Search for the cell housing the specified text and yield its (x, y) center coordinate. 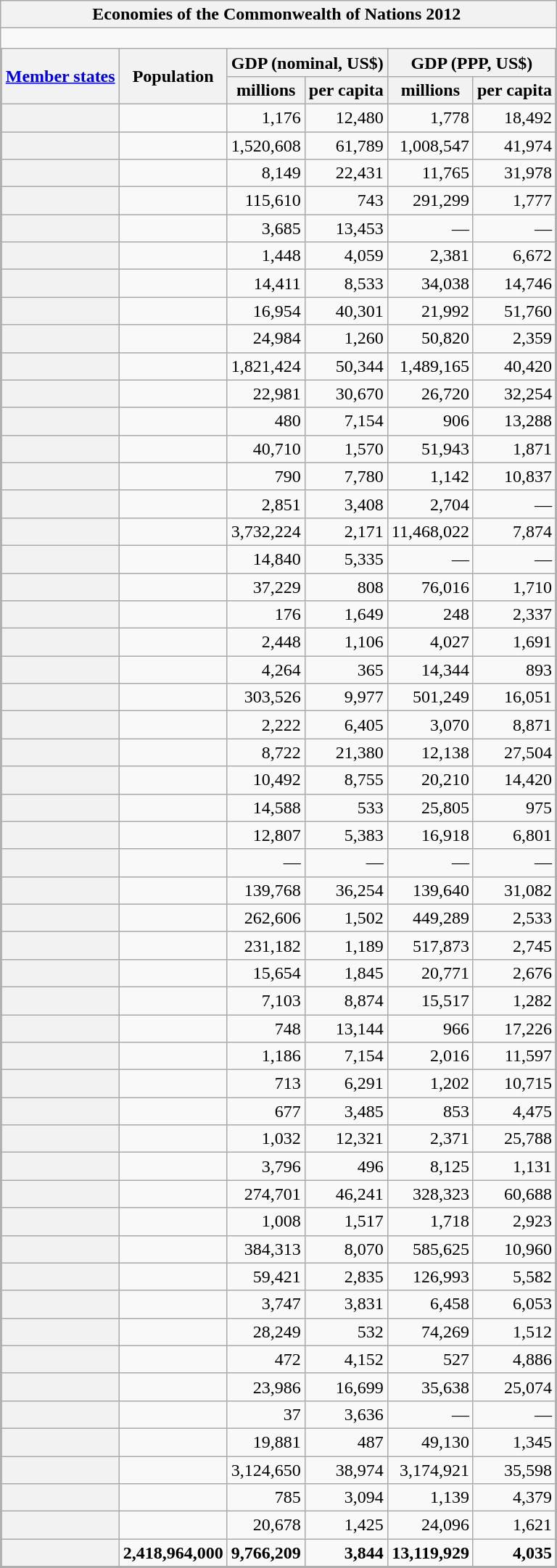
2,016 (430, 1056)
1,502 (346, 918)
11,468,022 (430, 531)
14,588 (265, 808)
6,458 (430, 1304)
1,142 (430, 476)
5,383 (346, 835)
12,480 (346, 117)
1,871 (514, 449)
24,096 (430, 1525)
GDP (nominal, US$) (308, 62)
7,780 (346, 476)
501,249 (430, 697)
139,640 (430, 890)
248 (430, 615)
2,704 (430, 504)
487 (346, 1442)
11,765 (430, 173)
1,282 (514, 1000)
790 (265, 476)
51,760 (514, 311)
9,766,209 (265, 1553)
532 (346, 1332)
19,881 (265, 1442)
18,492 (514, 117)
59,421 (265, 1277)
13,453 (346, 228)
496 (346, 1166)
8,125 (430, 1166)
38,974 (346, 1469)
35,638 (430, 1387)
2,851 (265, 504)
10,715 (514, 1084)
2,371 (430, 1139)
16,699 (346, 1387)
1,008,547 (430, 146)
4,059 (346, 256)
13,288 (514, 421)
1,425 (346, 1525)
16,954 (265, 311)
1,032 (265, 1139)
975 (514, 808)
4,475 (514, 1111)
3,124,650 (265, 1469)
24,984 (265, 339)
384,313 (265, 1249)
41,974 (514, 146)
37,229 (265, 586)
76,016 (430, 586)
10,837 (514, 476)
8,874 (346, 1000)
34,038 (430, 283)
748 (265, 1029)
13,144 (346, 1029)
5,582 (514, 1277)
2,337 (514, 615)
12,321 (346, 1139)
Member states (60, 76)
23,986 (265, 1387)
2,533 (514, 918)
14,344 (430, 670)
25,805 (430, 808)
50,344 (346, 366)
3,685 (265, 228)
8,070 (346, 1249)
1,778 (430, 117)
8,755 (346, 780)
20,678 (265, 1525)
1,621 (514, 1525)
1,845 (346, 973)
36,254 (346, 890)
3,747 (265, 1304)
14,840 (265, 559)
25,788 (514, 1139)
21,380 (346, 752)
966 (430, 1029)
40,301 (346, 311)
50,820 (430, 339)
139,768 (265, 890)
785 (265, 1498)
25,074 (514, 1387)
1,512 (514, 1332)
4,152 (346, 1359)
7,874 (514, 531)
27,504 (514, 752)
31,082 (514, 890)
20,771 (430, 973)
15,517 (430, 1000)
893 (514, 670)
1,821,424 (265, 366)
40,420 (514, 366)
3,070 (430, 725)
1,202 (430, 1084)
8,533 (346, 283)
1,345 (514, 1442)
10,960 (514, 1249)
14,411 (265, 283)
2,835 (346, 1277)
49,130 (430, 1442)
22,981 (265, 394)
3,796 (265, 1166)
4,379 (514, 1498)
527 (430, 1359)
6,405 (346, 725)
1,176 (265, 117)
14,420 (514, 780)
1,649 (346, 615)
2,448 (265, 642)
3,408 (346, 504)
533 (346, 808)
303,526 (265, 697)
906 (430, 421)
7,103 (265, 1000)
3,831 (346, 1304)
291,299 (430, 201)
17,226 (514, 1029)
1,139 (430, 1498)
61,789 (346, 146)
74,269 (430, 1332)
8,149 (265, 173)
5,335 (346, 559)
6,672 (514, 256)
1,489,165 (430, 366)
365 (346, 670)
2,171 (346, 531)
3,094 (346, 1498)
1,718 (430, 1221)
6,053 (514, 1304)
231,182 (265, 945)
1,777 (514, 201)
1,260 (346, 339)
3,485 (346, 1111)
3,174,921 (430, 1469)
4,035 (514, 1553)
12,138 (430, 752)
20,210 (430, 780)
1,106 (346, 642)
449,289 (430, 918)
1,189 (346, 945)
808 (346, 586)
677 (265, 1111)
14,746 (514, 283)
1,448 (265, 256)
1,691 (514, 642)
37 (265, 1414)
10,492 (265, 780)
1,186 (265, 1056)
6,801 (514, 835)
3,732,224 (265, 531)
16,918 (430, 835)
21,992 (430, 311)
9,977 (346, 697)
480 (265, 421)
1,008 (265, 1221)
31,978 (514, 173)
3,636 (346, 1414)
2,381 (430, 256)
1,570 (346, 449)
51,943 (430, 449)
GDP (PPP, US$) (471, 62)
4,027 (430, 642)
472 (265, 1359)
4,264 (265, 670)
328,323 (430, 1194)
115,610 (265, 201)
22,431 (346, 173)
126,993 (430, 1277)
16,051 (514, 697)
3,844 (346, 1553)
262,606 (265, 918)
743 (346, 201)
Economies of the Commonwealth of Nations 2012 (278, 14)
26,720 (430, 394)
35,598 (514, 1469)
2,923 (514, 1221)
2,676 (514, 973)
1,520,608 (265, 146)
585,625 (430, 1249)
2,359 (514, 339)
11,597 (514, 1056)
28,249 (265, 1332)
2,418,964,000 (173, 1553)
32,254 (514, 394)
1,710 (514, 586)
2,745 (514, 945)
60,688 (514, 1194)
12,807 (265, 835)
8,871 (514, 725)
30,670 (346, 394)
274,701 (265, 1194)
6,291 (346, 1084)
1,517 (346, 1221)
853 (430, 1111)
4,886 (514, 1359)
1,131 (514, 1166)
13,119,929 (430, 1553)
176 (265, 615)
517,873 (430, 945)
46,241 (346, 1194)
8,722 (265, 752)
713 (265, 1084)
Population (173, 76)
40,710 (265, 449)
15,654 (265, 973)
2,222 (265, 725)
